Output the (X, Y) coordinate of the center of the cell containing the given text.  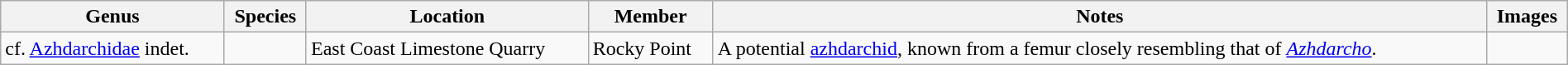
cf. Azhdarchidae indet. (112, 48)
Rocky Point (650, 48)
Location (447, 17)
Member (650, 17)
Notes (1100, 17)
A potential azhdarchid, known from a femur closely resembling that of Azhdarcho. (1100, 48)
Species (265, 17)
Images (1527, 17)
East Coast Limestone Quarry (447, 48)
Genus (112, 17)
